From the cell containing the given text, extract its center point as (X, Y) coordinate. 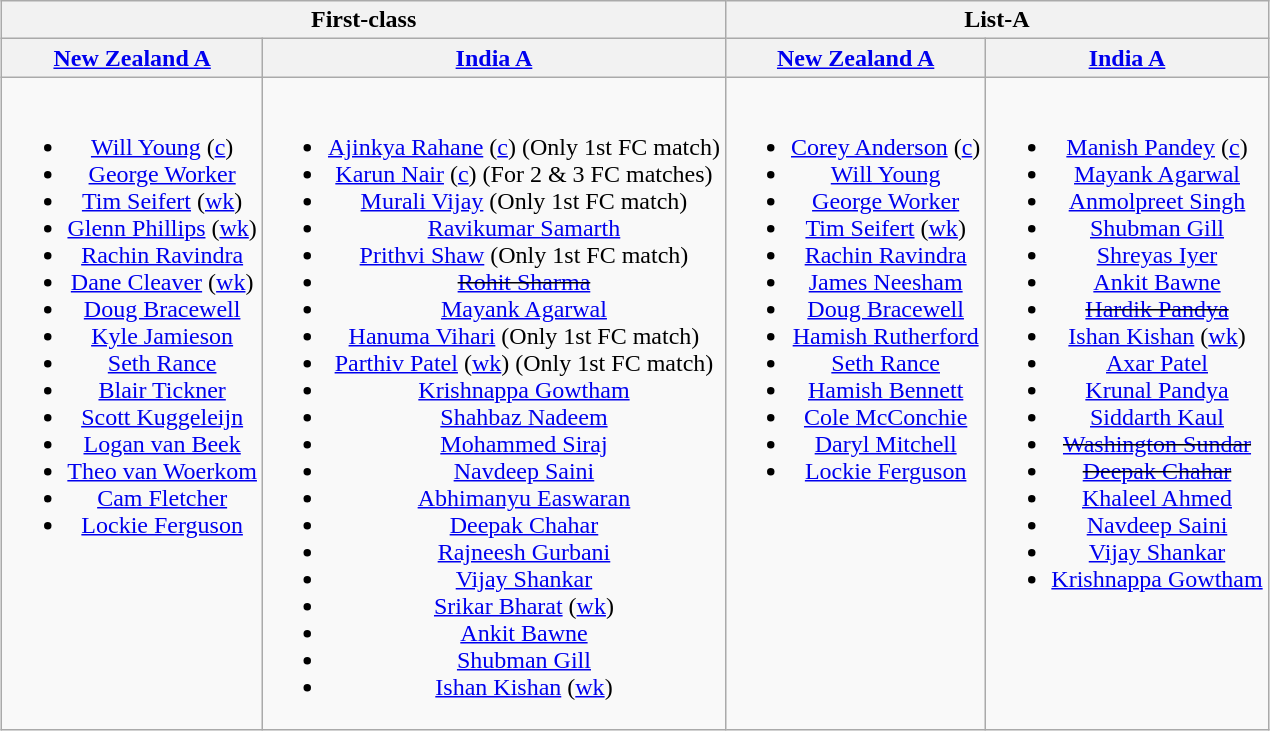
List-A (996, 20)
First-class (364, 20)
